From the cell containing the given text, extract its center point as (x, y) coordinate. 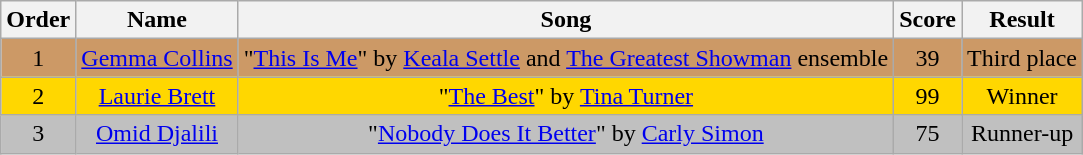
39 (928, 58)
Laurie Brett (157, 96)
"This Is Me" by Keala Settle and The Greatest Showman ensemble (566, 58)
Order (38, 20)
"Nobody Does It Better" by Carly Simon (566, 134)
Winner (1022, 96)
Omid Djalili (157, 134)
99 (928, 96)
75 (928, 134)
Third place (1022, 58)
2 (38, 96)
"The Best" by Tina Turner (566, 96)
Result (1022, 20)
1 (38, 58)
3 (38, 134)
Score (928, 20)
Song (566, 20)
Name (157, 20)
Runner-up (1022, 134)
Gemma Collins (157, 58)
